Scan for the cell matching the given text and deliver its (x, y) coordinate at center. 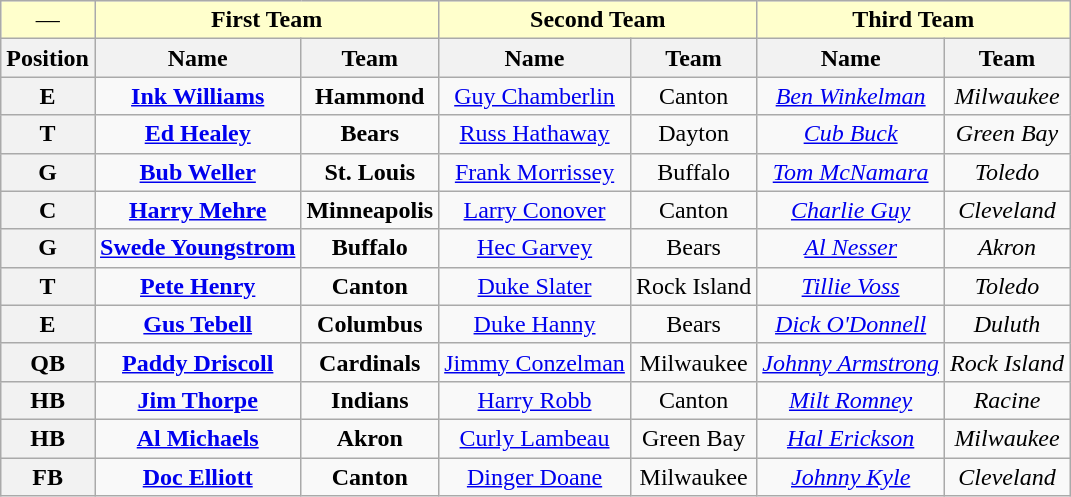
C (48, 210)
Duke Slater (535, 286)
Racine (1008, 400)
Curly Lambeau (535, 438)
Position (48, 58)
Paddy Driscoll (197, 362)
Pete Henry (197, 286)
Tom McNamara (851, 172)
QB (48, 362)
Hal Erickson (851, 438)
Cardinals (370, 362)
Gus Tebell (197, 324)
First Team (266, 20)
Russ Hathaway (535, 134)
FB (48, 477)
Minneapolis (370, 210)
Hammond (370, 96)
Johnny Armstrong (851, 362)
Columbus (370, 324)
Swede Youngstrom (197, 248)
Charlie Guy (851, 210)
Third Team (914, 20)
Indians (370, 400)
Milt Romney (851, 400)
Al Nesser (851, 248)
Johnny Kyle (851, 477)
Duluth (1008, 324)
Guy Chamberlin (535, 96)
Ink Williams (197, 96)
Cub Buck (851, 134)
Harry Robb (535, 400)
Dinger Doane (535, 477)
Larry Conover (535, 210)
Jim Thorpe (197, 400)
Harry Mehre (197, 210)
Ed Healey (197, 134)
Second Team (598, 20)
Frank Morrissey (535, 172)
Hec Garvey (535, 248)
Duke Hanny (535, 324)
Dayton (693, 134)
St. Louis (370, 172)
— (48, 20)
Bub Weller (197, 172)
Dick O'Donnell (851, 324)
Ben Winkelman (851, 96)
Doc Elliott (197, 477)
Tillie Voss (851, 286)
Jimmy Conzelman (535, 362)
Al Michaels (197, 438)
